Find where the given text appears and provide that cell's center as (x, y) coordinate. 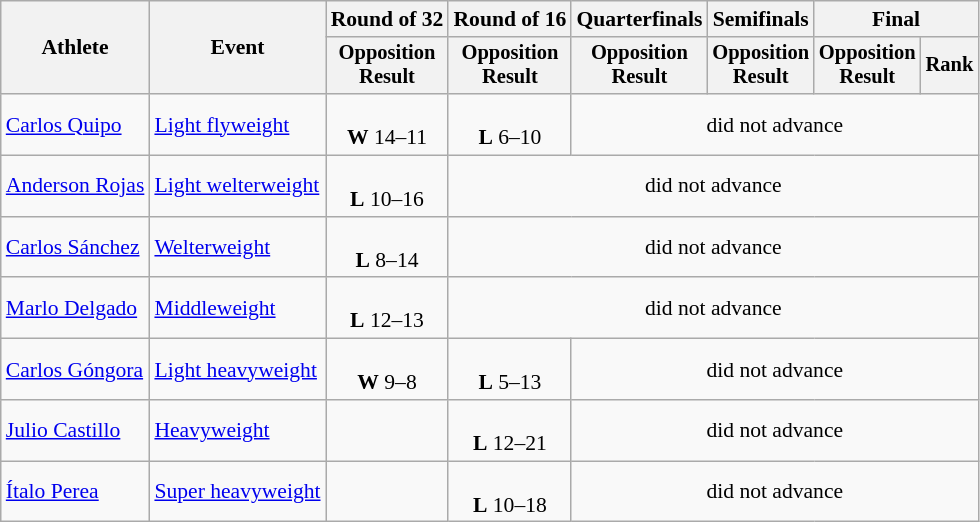
Light flyweight (237, 124)
Carlos Quipo (76, 124)
Semifinals (760, 19)
Event (237, 48)
Light welterweight (237, 186)
Carlos Sánchez (76, 248)
L 12–13 (388, 308)
L 6–10 (510, 124)
Round of 32 (388, 19)
Light heavyweight (237, 370)
L 10–18 (510, 492)
W 9–8 (388, 370)
Final (896, 19)
W 14–11 (388, 124)
L 8–14 (388, 248)
Anderson Rojas (76, 186)
Heavyweight (237, 430)
L 5–13 (510, 370)
Round of 16 (510, 19)
L 10–16 (388, 186)
Ítalo Perea (76, 492)
Marlo Delgado (76, 308)
Quarterfinals (639, 19)
Julio Castillo (76, 430)
Super heavyweight (237, 492)
Welterweight (237, 248)
Carlos Góngora (76, 370)
Athlete (76, 48)
Middleweight (237, 308)
L 12–21 (510, 430)
Rank (950, 66)
